Scan for the cell matching the given text and deliver its (X, Y) coordinate at center. 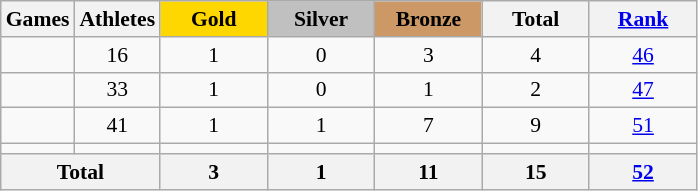
Silver (320, 19)
Rank (642, 19)
46 (642, 55)
33 (117, 90)
2 (536, 90)
15 (536, 172)
Gold (214, 19)
47 (642, 90)
7 (428, 126)
52 (642, 172)
Athletes (117, 19)
11 (428, 172)
Games (38, 19)
9 (536, 126)
Bronze (428, 19)
4 (536, 55)
41 (117, 126)
16 (117, 55)
51 (642, 126)
